Search for the cell housing the specified text and yield its (X, Y) center coordinate. 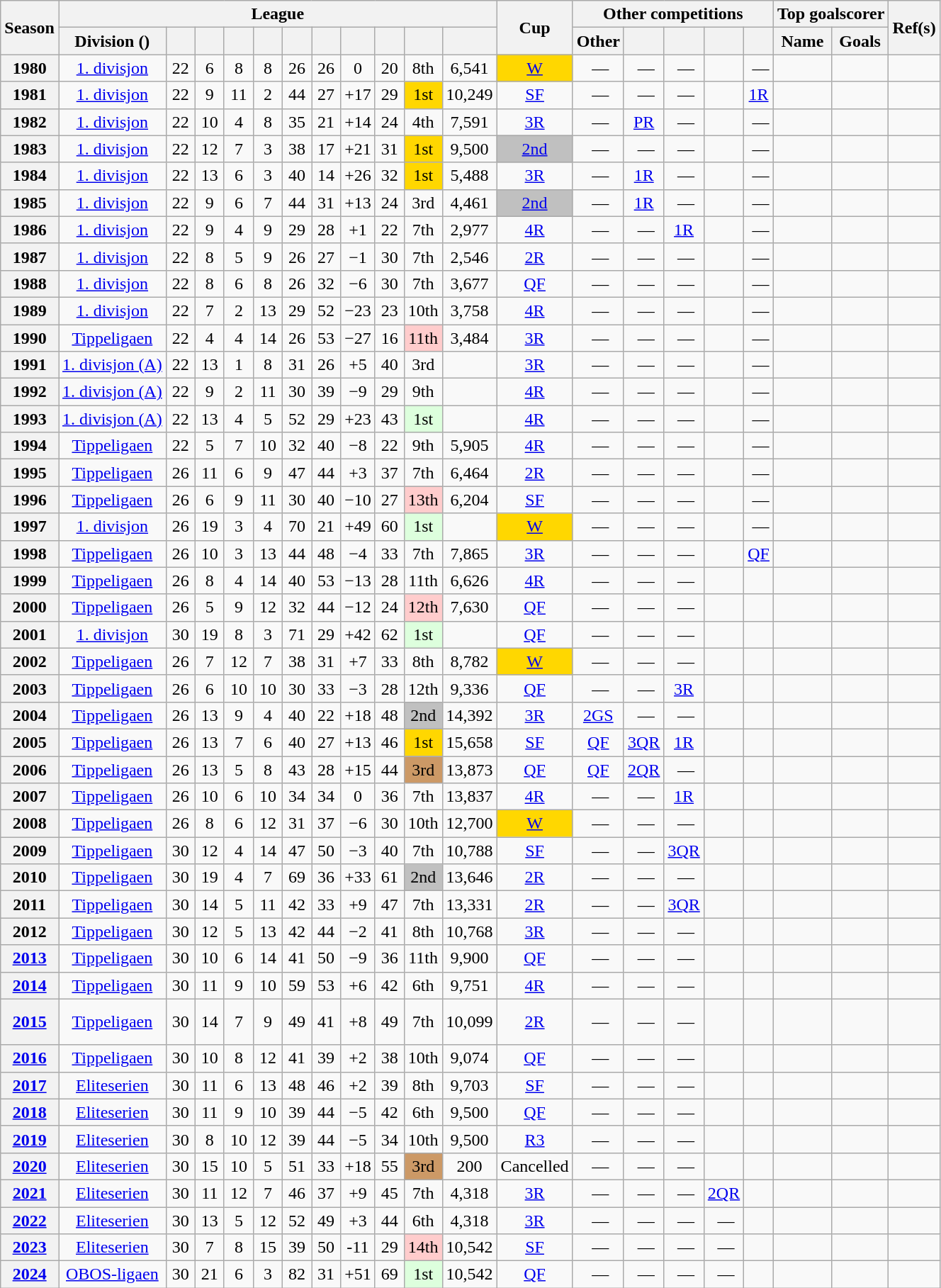
+51 (359, 1275)
1 (238, 365)
9,703 (469, 1085)
+15 (359, 769)
2008 (30, 824)
9,074 (469, 1058)
2015 (30, 1022)
−23 (359, 310)
1997 (30, 527)
2022 (30, 1220)
R3 (534, 1139)
+21 (359, 149)
1995 (30, 473)
Name (802, 41)
1992 (30, 392)
−13 (359, 581)
OBOS-ligaen (112, 1275)
Division () (112, 41)
+7 (359, 661)
+6 (359, 985)
2011 (30, 905)
Cup (534, 28)
1993 (30, 419)
2024 (30, 1275)
Ref(s) (914, 28)
−27 (359, 338)
−10 (359, 500)
13,331 (469, 905)
2016 (30, 1058)
5,905 (469, 446)
Goals (860, 41)
2014 (30, 985)
1987 (30, 257)
−2 (359, 931)
2GS (598, 715)
1982 (30, 122)
60 (390, 527)
2004 (30, 715)
−12 (359, 607)
35 (296, 122)
−8 (359, 446)
+1 (359, 230)
2013 (30, 958)
1994 (30, 446)
+17 (359, 95)
2,977 (469, 230)
2023 (30, 1248)
2010 (30, 878)
−4 (359, 554)
13,837 (469, 797)
−1 (359, 257)
2002 (30, 661)
2009 (30, 851)
10,249 (469, 95)
2020 (30, 1166)
7,591 (469, 122)
200 (469, 1166)
2007 (30, 797)
71 (296, 634)
2006 (30, 769)
6,464 (469, 473)
1996 (30, 500)
13,646 (469, 878)
1989 (30, 310)
+33 (359, 878)
6,626 (469, 581)
Other (598, 41)
+49 (359, 527)
3,758 (469, 310)
7,865 (469, 554)
2005 (30, 742)
12,700 (469, 824)
10,099 (469, 1022)
1985 (30, 203)
2017 (30, 1085)
2001 (30, 634)
+8 (359, 1022)
League (278, 14)
55 (390, 1166)
1990 (30, 338)
2,546 (469, 257)
8,782 (469, 661)
70 (296, 527)
6,541 (469, 68)
62 (390, 634)
1991 (30, 365)
15,658 (469, 742)
Season (30, 28)
Cancelled (534, 1166)
23 (390, 310)
10,788 (469, 851)
1981 (30, 95)
+5 (359, 365)
+26 (359, 176)
6,204 (469, 500)
1984 (30, 176)
1999 (30, 581)
59 (296, 985)
2003 (30, 688)
3,484 (469, 338)
4th (423, 122)
PR (643, 122)
14th (423, 1248)
17 (326, 149)
Top goalscorer (830, 14)
51 (296, 1166)
7,630 (469, 607)
20 (390, 68)
13th (423, 500)
1980 (30, 68)
45 (390, 1193)
2000 (30, 607)
+42 (359, 634)
14,392 (469, 715)
1988 (30, 284)
2018 (30, 1112)
3,677 (469, 284)
2019 (30, 1139)
-11 (359, 1248)
1983 (30, 149)
82 (296, 1275)
61 (390, 878)
2021 (30, 1193)
9,336 (469, 688)
+14 (359, 122)
Other competitions (673, 14)
9,900 (469, 958)
+23 (359, 419)
4,461 (469, 203)
10,768 (469, 931)
1998 (30, 554)
1986 (30, 230)
16 (390, 338)
2012 (30, 931)
9,751 (469, 985)
13,873 (469, 769)
5,488 (469, 176)
